Search for the cell housing the specified text and yield its [X, Y] center coordinate. 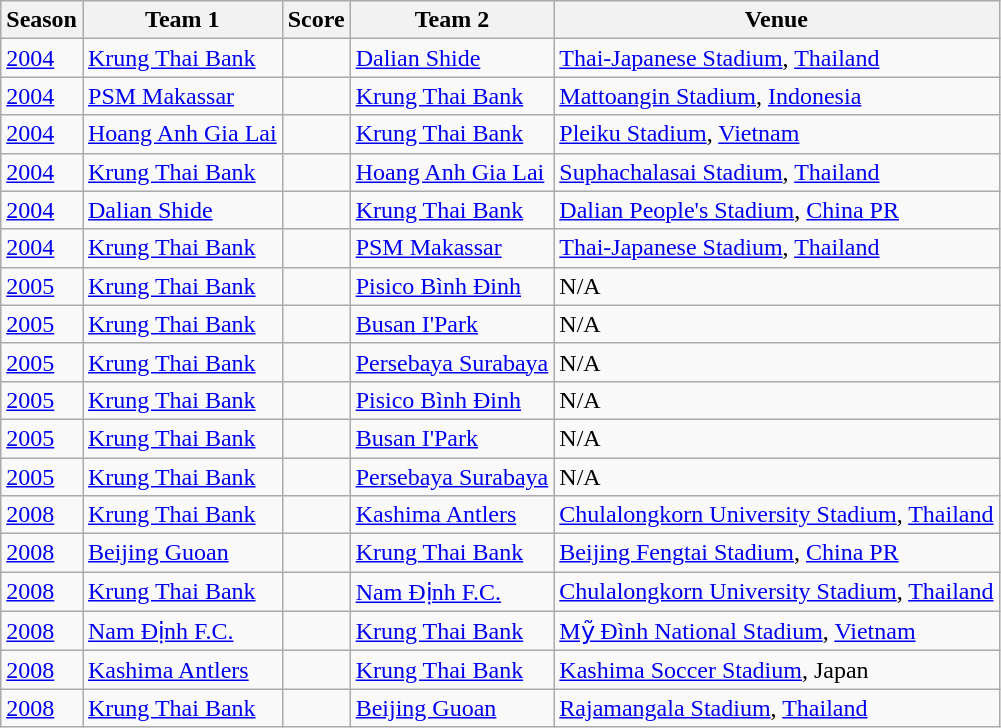
Mỹ Đình National Stadium, Vietnam [776, 631]
Team 1 [182, 20]
Mattoangin Stadium, Indonesia [776, 96]
Dalian People's Stadium, China PR [776, 210]
Season [42, 20]
Team 2 [452, 20]
Venue [776, 20]
Suphachalasai Stadium, Thailand [776, 172]
Score [316, 20]
Beijing Fengtai Stadium, China PR [776, 553]
Rajamangala Stadium, Thailand [776, 708]
Kashima Soccer Stadium, Japan [776, 670]
Pleiku Stadium, Vietnam [776, 134]
